Scan for the cell matching the given text and deliver its (x, y) coordinate at center. 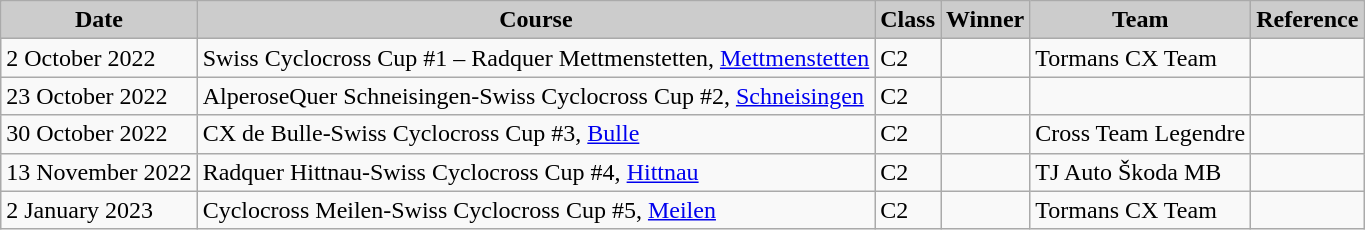
2 January 2023 (99, 210)
Winner (984, 20)
Course (536, 20)
30 October 2022 (99, 134)
2 October 2022 (99, 58)
Cyclocross Meilen-Swiss Cyclocross Cup #5, Meilen (536, 210)
Team (1140, 20)
TJ Auto Škoda MB (1140, 172)
Reference (1308, 20)
13 November 2022 (99, 172)
Class (908, 20)
CX de Bulle-Swiss Cyclocross Cup #3, Bulle (536, 134)
Date (99, 20)
Cross Team Legendre (1140, 134)
Radquer Hittnau-Swiss Cyclocross Cup #4, Hittnau (536, 172)
Swiss Cyclocross Cup #1 – Radquer Mettmenstetten, Mettmenstetten (536, 58)
AlperoseQuer Schneisingen-Swiss Cyclocross Cup #2, Schneisingen (536, 96)
23 October 2022 (99, 96)
